Find where the given text appears and provide that cell's center as (x, y) coordinate. 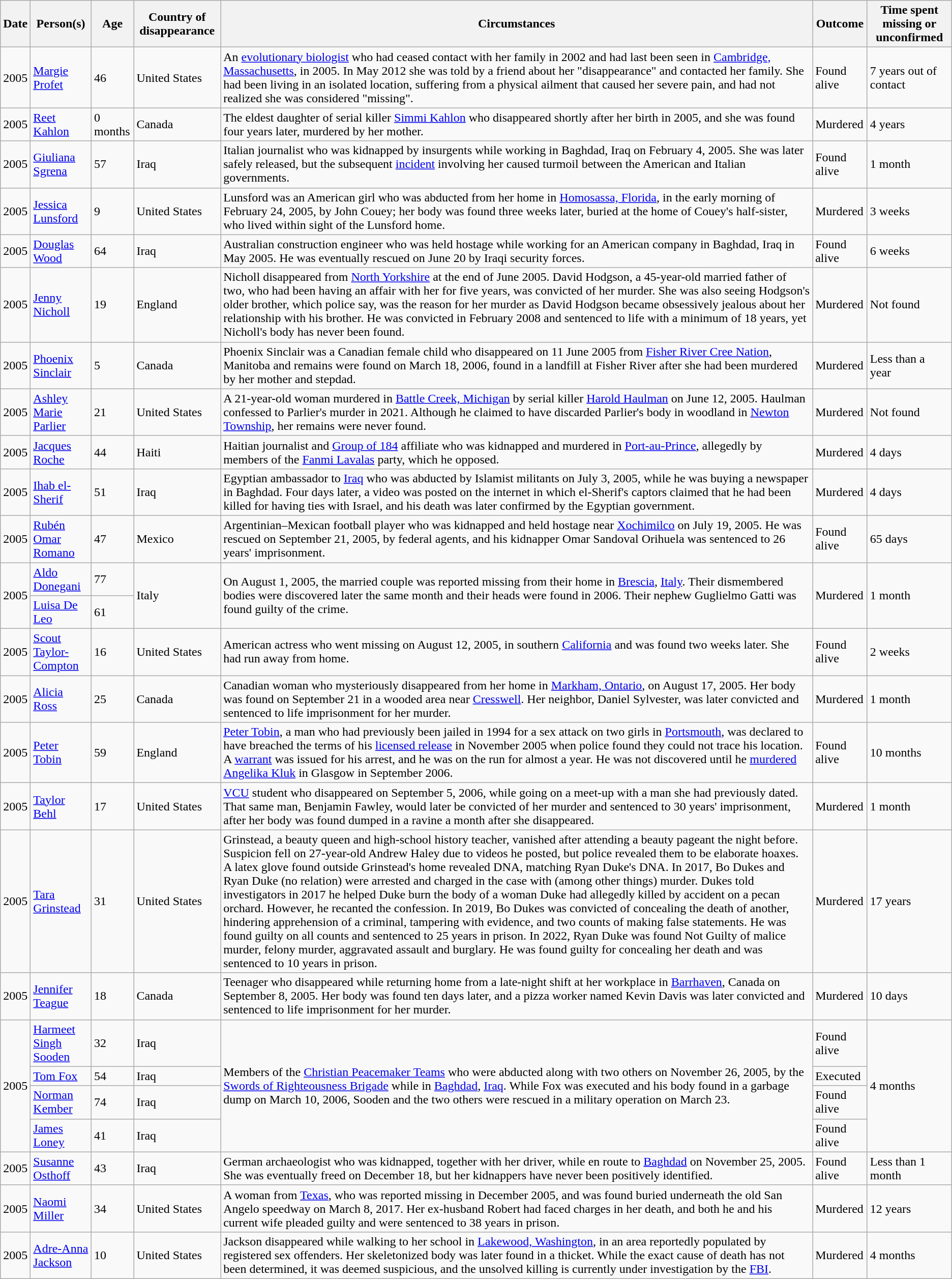
47 (112, 539)
2 weeks (909, 652)
Margie Profet (61, 77)
Harmeet Singh Sooden (61, 1043)
Ashley Marie Parlier (61, 412)
American actress who went missing on August 12, 2005, in southern California and was found two weeks later. She had run away from home. (517, 652)
5 (112, 365)
Italy (177, 596)
Person(s) (61, 24)
Jacques Roche (61, 452)
54 (112, 1076)
64 (112, 251)
Time spent missing or unconfirmed (909, 24)
16 (112, 652)
Tom Fox (61, 1076)
57 (112, 164)
17 (112, 806)
Norman Kember (61, 1102)
Outcome (840, 24)
Naomi Miller (61, 1208)
Susanne Osthoff (61, 1168)
6 weeks (909, 251)
17 years (909, 902)
61 (112, 613)
Executed (840, 1076)
Haiti (177, 452)
51 (112, 492)
Phoenix Sinclair (61, 365)
12 years (909, 1208)
Aldo Donegani (61, 579)
Scout Taylor-Compton (61, 652)
10 months (909, 753)
18 (112, 996)
31 (112, 902)
25 (112, 699)
3 weeks (909, 211)
65 days (909, 539)
21 (112, 412)
32 (112, 1043)
19 (112, 305)
0 months (112, 124)
Less than 1 month (909, 1168)
43 (112, 1168)
Circumstances (517, 24)
10 days (909, 996)
Date (15, 24)
59 (112, 753)
Giuliana Sgrena (61, 164)
James Loney (61, 1136)
Luisa De Leo (61, 613)
74 (112, 1102)
Adre-Anna Jackson (61, 1255)
Less than a year (909, 365)
Mexico (177, 539)
46 (112, 77)
34 (112, 1208)
Douglas Wood (61, 251)
Peter Tobin (61, 753)
Reet Kahlon (61, 124)
4 years (909, 124)
10 (112, 1255)
Jennifer Teague (61, 996)
9 (112, 211)
Age (112, 24)
Jessica Lunsford (61, 211)
Taylor Behl (61, 806)
41 (112, 1136)
77 (112, 579)
44 (112, 452)
Rubén Omar Romano (61, 539)
Jenny Nicholl (61, 305)
Tara Grinstead (61, 902)
Country of disappearance (177, 24)
Ihab el-Sherif (61, 492)
7 years out of contact (909, 77)
Alicia Ross (61, 699)
